Extract the [x, y] coordinate from the center of the cell holding the provided text.  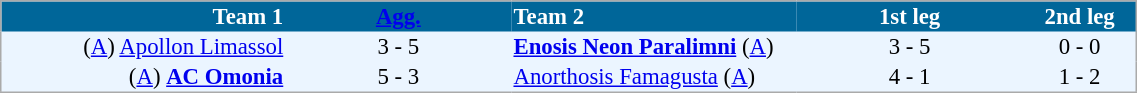
2nd leg [1080, 16]
Anorthosis Famagusta (A) [654, 77]
1st leg [910, 16]
Agg. [398, 16]
(A) Apollon Limassol [143, 47]
Team 1 [143, 16]
Team 2 [654, 16]
5 - 3 [398, 77]
4 - 1 [910, 77]
1 - 2 [1080, 77]
Enosis Neon Paralimni (A) [654, 47]
0 - 0 [1080, 47]
(A) AC Omonia [143, 77]
